Identify which cell holds the provided text, then report its [x, y] central coordinate. 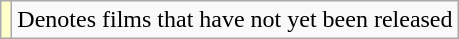
Denotes films that have not yet been released [235, 20]
